Detect which cell encompasses the target text, then output its (x, y) center coordinate. 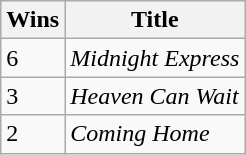
Midnight Express (155, 58)
Title (155, 20)
6 (33, 58)
3 (33, 96)
Coming Home (155, 134)
Heaven Can Wait (155, 96)
2 (33, 134)
Wins (33, 20)
